Detect which cell encompasses the target text, then output its (x, y) center coordinate. 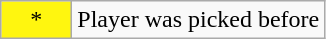
* (36, 20)
Player was picked before (198, 20)
